From the cell containing the given text, extract its center point as (x, y) coordinate. 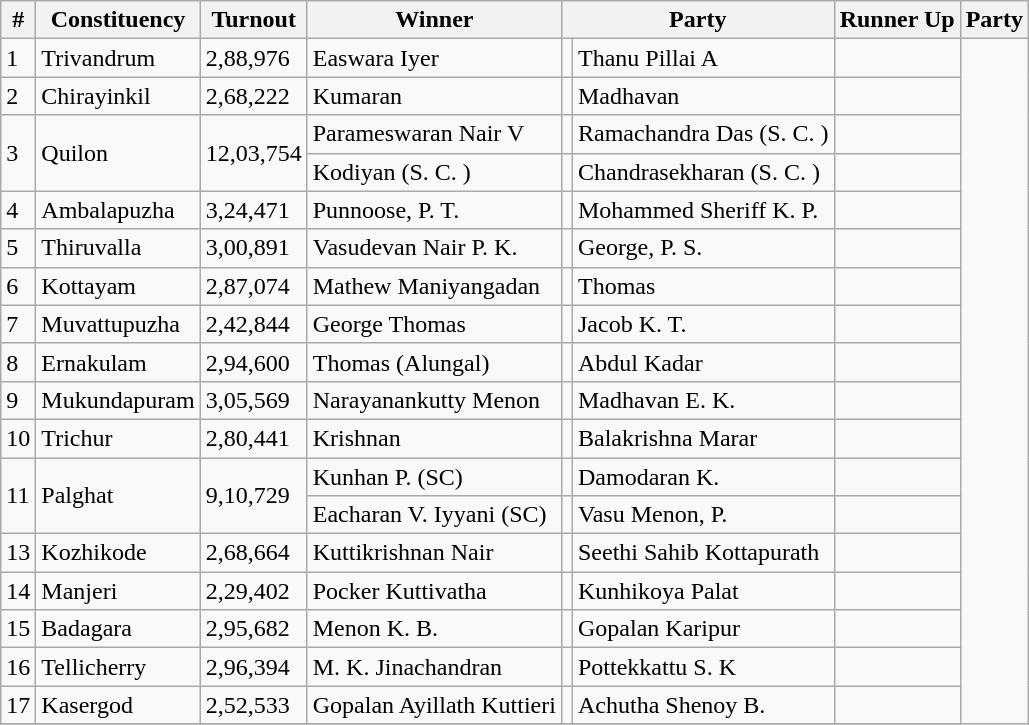
Runner Up (897, 20)
Krishnan (434, 438)
# (18, 20)
2,94,600 (254, 362)
2,96,394 (254, 667)
Kodiyan (S. C. ) (434, 172)
Kunhikoya Palat (703, 591)
Kozhikode (118, 553)
Manjeri (118, 591)
Ramachandra Das (S. C. ) (703, 134)
Mohammed Sheriff K. P. (703, 210)
Achutha Shenoy B. (703, 705)
Winner (434, 20)
7 (18, 324)
Seethi Sahib Kottapurath (703, 553)
George, P. S. (703, 248)
Palghat (118, 496)
3,00,891 (254, 248)
Trichur (118, 438)
3 (18, 153)
George Thomas (434, 324)
Turnout (254, 20)
Kunhan P. (SC) (434, 477)
Parameswaran Nair V (434, 134)
2,87,074 (254, 286)
Thanu Pillai A (703, 58)
Mathew Maniyangadan (434, 286)
Ernakulam (118, 362)
Gopalan Karipur (703, 629)
2,95,682 (254, 629)
Vasudevan Nair P. K. (434, 248)
2,80,441 (254, 438)
Pocker Kuttivatha (434, 591)
Madhavan (703, 96)
Kasergod (118, 705)
Muvattupuzha (118, 324)
9 (18, 400)
Mukundapuram (118, 400)
Trivandrum (118, 58)
8 (18, 362)
Kuttikrishnan Nair (434, 553)
5 (18, 248)
3,05,569 (254, 400)
Kumaran (434, 96)
15 (18, 629)
Damodaran K. (703, 477)
2,42,844 (254, 324)
Vasu Menon, P. (703, 515)
2,29,402 (254, 591)
2,88,976 (254, 58)
6 (18, 286)
11 (18, 496)
Pottekkattu S. K (703, 667)
2 (18, 96)
Kottayam (118, 286)
Punnoose, P. T. (434, 210)
Jacob K. T. (703, 324)
Gopalan Ayillath Kuttieri (434, 705)
Chirayinkil (118, 96)
Eacharan V. Iyyani (SC) (434, 515)
Easwara Iyer (434, 58)
Quilon (118, 153)
Thiruvalla (118, 248)
Thomas (Alungal) (434, 362)
2,68,222 (254, 96)
Chandrasekharan (S. C. ) (703, 172)
Ambalapuzha (118, 210)
Tellicherry (118, 667)
Menon K. B. (434, 629)
16 (18, 667)
M. K. Jinachandran (434, 667)
4 (18, 210)
2,68,664 (254, 553)
Badagara (118, 629)
Balakrishna Marar (703, 438)
13 (18, 553)
Narayanankutty Menon (434, 400)
10 (18, 438)
9,10,729 (254, 496)
Constituency (118, 20)
1 (18, 58)
Thomas (703, 286)
Abdul Kadar (703, 362)
12,03,754 (254, 153)
2,52,533 (254, 705)
14 (18, 591)
3,24,471 (254, 210)
Madhavan E. K. (703, 400)
17 (18, 705)
